Output the (x, y) coordinate of the center of the cell containing the given text.  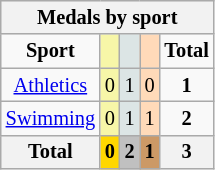
Sport (50, 51)
Athletics (50, 85)
Medals by sport (108, 17)
3 (186, 152)
Swimming (50, 118)
